Find where the given text appears and provide that cell's center as (x, y) coordinate. 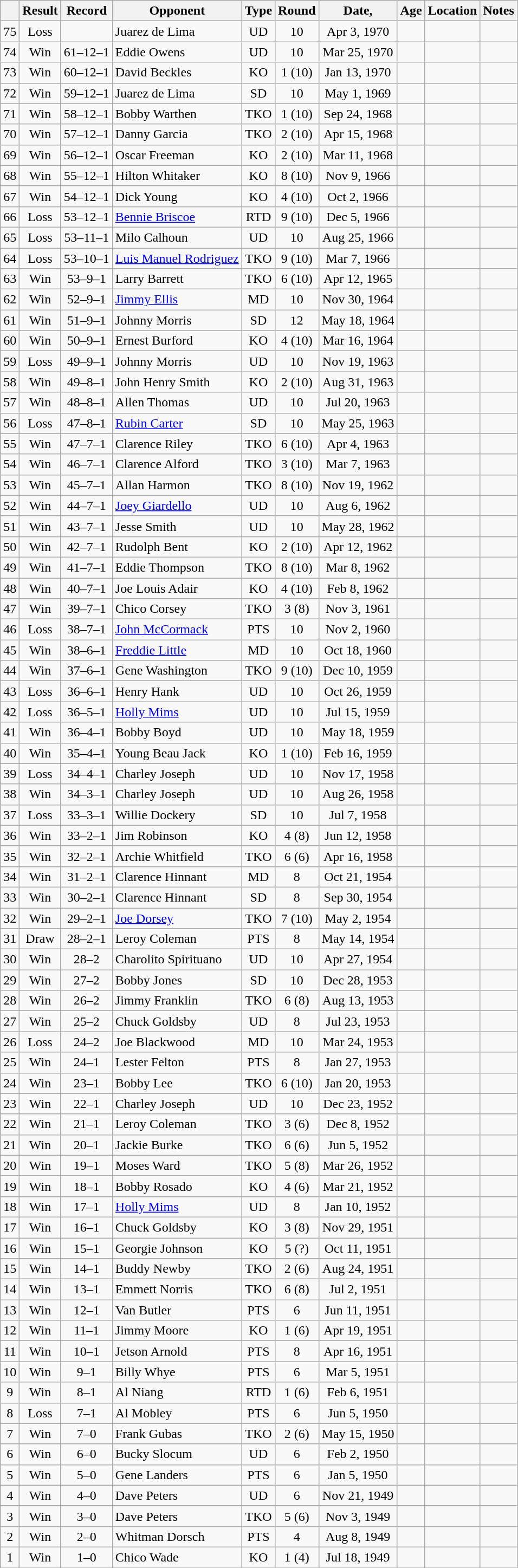
Feb 16, 1959 (358, 753)
35 (10, 856)
28–2–1 (87, 939)
Dec 28, 1953 (358, 980)
Aug 6, 1962 (358, 506)
55–12–1 (87, 176)
18–1 (87, 1186)
Sep 30, 1954 (358, 897)
56–12–1 (87, 155)
Archie Whitfield (177, 856)
47–7–1 (87, 444)
15 (10, 1269)
51 (10, 526)
11 (10, 1351)
35–4–1 (87, 753)
32–2–1 (87, 856)
Joey Giardello (177, 506)
49–9–1 (87, 361)
26 (10, 1042)
48–8–1 (87, 403)
Dec 23, 1952 (358, 1104)
Opponent (177, 11)
Clarence Alford (177, 464)
59–12–1 (87, 93)
Jan 10, 1952 (358, 1207)
Apr 27, 1954 (358, 960)
32 (10, 918)
41 (10, 733)
Frank Gubas (177, 1434)
19–1 (87, 1165)
13 (10, 1310)
Mar 26, 1952 (358, 1165)
74 (10, 52)
Luis Manuel Rodriguez (177, 258)
Georgie Johnson (177, 1248)
Feb 6, 1951 (358, 1392)
Al Mobley (177, 1413)
May 2, 1954 (358, 918)
36–6–1 (87, 691)
Joe Louis Adair (177, 588)
28–2 (87, 960)
Record (87, 11)
Nov 30, 1964 (358, 300)
Apr 15, 1968 (358, 134)
38 (10, 794)
Chico Wade (177, 1557)
Dick Young (177, 196)
16–1 (87, 1227)
May 18, 1964 (358, 320)
Aug 26, 1958 (358, 794)
Rudolph Bent (177, 547)
Round (297, 11)
Oct 11, 1951 (358, 1248)
Date, (358, 11)
7 (10) (297, 918)
Bobby Rosado (177, 1186)
46–7–1 (87, 464)
Apr 3, 1970 (358, 31)
Hilton Whitaker (177, 176)
5 (6) (297, 1516)
23 (10, 1104)
Jul 20, 1963 (358, 403)
5 (?) (297, 1248)
Aug 13, 1953 (358, 1001)
Freddie Little (177, 650)
46 (10, 630)
Jan 13, 1970 (358, 73)
75 (10, 31)
May 14, 1954 (358, 939)
Billy Whye (177, 1372)
66 (10, 217)
43–7–1 (87, 526)
18 (10, 1207)
Notes (498, 11)
33–2–1 (87, 835)
27–2 (87, 980)
14–1 (87, 1269)
53 (10, 485)
13–1 (87, 1290)
7–1 (87, 1413)
28 (10, 1001)
65 (10, 237)
60 (10, 341)
Milo Calhoun (177, 237)
Jan 27, 1953 (358, 1062)
Mar 16, 1964 (358, 341)
25 (10, 1062)
14 (10, 1290)
3 (10, 1516)
61–12–1 (87, 52)
Type (258, 11)
70 (10, 134)
Jan 5, 1950 (358, 1475)
24–1 (87, 1062)
Feb 8, 1962 (358, 588)
Dec 10, 1959 (358, 671)
31–2–1 (87, 877)
16 (10, 1248)
Sep 24, 1968 (358, 114)
21–1 (87, 1124)
72 (10, 93)
Location (452, 11)
Dec 5, 1966 (358, 217)
4 (8) (297, 835)
Buddy Newby (177, 1269)
Emmett Norris (177, 1290)
54 (10, 464)
Apr 12, 1962 (358, 547)
12–1 (87, 1310)
Draw (40, 939)
39 (10, 774)
Jul 7, 1958 (358, 815)
Larry Barrett (177, 279)
4–0 (87, 1495)
Mar 8, 1962 (358, 567)
Apr 12, 1965 (358, 279)
Apr 16, 1951 (358, 1351)
Bobby Lee (177, 1083)
Jimmy Ellis (177, 300)
49 (10, 567)
Nov 17, 1958 (358, 774)
53–11–1 (87, 237)
22–1 (87, 1104)
Age (411, 11)
Jun 5, 1952 (358, 1145)
Dec 8, 1952 (358, 1124)
Jun 11, 1951 (358, 1310)
44 (10, 671)
2 (10, 1537)
Oct 18, 1960 (358, 650)
Chico Corsey (177, 609)
Oscar Freeman (177, 155)
48 (10, 588)
Aug 24, 1951 (358, 1269)
51–9–1 (87, 320)
Nov 19, 1963 (358, 361)
23–1 (87, 1083)
Gene Landers (177, 1475)
Willie Dockery (177, 815)
62 (10, 300)
52 (10, 506)
36 (10, 835)
10–1 (87, 1351)
8–1 (87, 1392)
64 (10, 258)
15–1 (87, 1248)
Mar 7, 1963 (358, 464)
3–0 (87, 1516)
Jimmy Franklin (177, 1001)
6–0 (87, 1454)
Mar 21, 1952 (358, 1186)
5 (8) (297, 1165)
29 (10, 980)
Aug 25, 1966 (358, 237)
5–0 (87, 1475)
Feb 2, 1950 (358, 1454)
Moses Ward (177, 1165)
36–5–1 (87, 712)
Bobby Boyd (177, 733)
54–12–1 (87, 196)
53–12–1 (87, 217)
Rubin Carter (177, 423)
73 (10, 73)
Jimmy Moore (177, 1331)
30–2–1 (87, 897)
56 (10, 423)
30 (10, 960)
57–12–1 (87, 134)
7–0 (87, 1434)
53–9–1 (87, 279)
May 28, 1962 (358, 526)
Van Butler (177, 1310)
38–7–1 (87, 630)
Oct 2, 1966 (358, 196)
Clarence Riley (177, 444)
Jun 12, 1958 (358, 835)
Nov 3, 1961 (358, 609)
50 (10, 547)
26–2 (87, 1001)
John Henry Smith (177, 382)
61 (10, 320)
Young Beau Jack (177, 753)
37–6–1 (87, 671)
3 (10) (297, 464)
55 (10, 444)
3 (6) (297, 1124)
34 (10, 877)
Aug 8, 1949 (358, 1537)
40–7–1 (87, 588)
Mar 7, 1966 (358, 258)
24–2 (87, 1042)
Allen Thomas (177, 403)
Nov 9, 1966 (358, 176)
42 (10, 712)
Bucky Slocum (177, 1454)
May 25, 1963 (358, 423)
Oct 21, 1954 (358, 877)
38–6–1 (87, 650)
17–1 (87, 1207)
37 (10, 815)
2–0 (87, 1537)
67 (10, 196)
Apr 16, 1958 (358, 856)
60–12–1 (87, 73)
71 (10, 114)
42–7–1 (87, 547)
Gene Washington (177, 671)
Apr 4, 1963 (358, 444)
Mar 5, 1951 (358, 1372)
25–2 (87, 1021)
Bobby Jones (177, 980)
Henry Hank (177, 691)
58 (10, 382)
Jul 15, 1959 (358, 712)
Nov 3, 1949 (358, 1516)
17 (10, 1227)
24 (10, 1083)
33 (10, 897)
9–1 (87, 1372)
59 (10, 361)
Joe Dorsey (177, 918)
Joe Blackwood (177, 1042)
Apr 19, 1951 (358, 1331)
Result (40, 11)
50–9–1 (87, 341)
45–7–1 (87, 485)
41–7–1 (87, 567)
Mar 11, 1968 (358, 155)
David Beckles (177, 73)
Mar 25, 1970 (358, 52)
47–8–1 (87, 423)
Allan Harmon (177, 485)
34–3–1 (87, 794)
33–3–1 (87, 815)
49–8–1 (87, 382)
Whitman Dorsch (177, 1537)
Nov 21, 1949 (358, 1495)
47 (10, 609)
29–2–1 (87, 918)
9 (10, 1392)
34–4–1 (87, 774)
Ernest Burford (177, 341)
Oct 26, 1959 (358, 691)
44–7–1 (87, 506)
Jun 5, 1950 (358, 1413)
Nov 19, 1962 (358, 485)
69 (10, 155)
20 (10, 1165)
Eddie Owens (177, 52)
27 (10, 1021)
Jackie Burke (177, 1145)
22 (10, 1124)
36–4–1 (87, 733)
Jul 18, 1949 (358, 1557)
Nov 29, 1951 (358, 1227)
1–0 (87, 1557)
4 (6) (297, 1186)
Jim Robinson (177, 835)
Jetson Arnold (177, 1351)
1 (4) (297, 1557)
Aug 31, 1963 (358, 382)
45 (10, 650)
11–1 (87, 1331)
Nov 2, 1960 (358, 630)
Lester Felton (177, 1062)
Charolito Spirituano (177, 960)
May 1, 1969 (358, 93)
43 (10, 691)
21 (10, 1145)
Bobby Warthen (177, 114)
53–10–1 (87, 258)
39–7–1 (87, 609)
63 (10, 279)
7 (10, 1434)
Jesse Smith (177, 526)
52–9–1 (87, 300)
Jan 20, 1953 (358, 1083)
5 (10, 1475)
Jul 2, 1951 (358, 1290)
19 (10, 1186)
Mar 24, 1953 (358, 1042)
58–12–1 (87, 114)
May 15, 1950 (358, 1434)
40 (10, 753)
John McCormack (177, 630)
57 (10, 403)
Al Niang (177, 1392)
1 (10, 1557)
Eddie Thompson (177, 567)
May 18, 1959 (358, 733)
20–1 (87, 1145)
Jul 23, 1953 (358, 1021)
Bennie Briscoe (177, 217)
Danny Garcia (177, 134)
31 (10, 939)
68 (10, 176)
